For the text-containing cell, return its midpoint in [x, y] coordinate format. 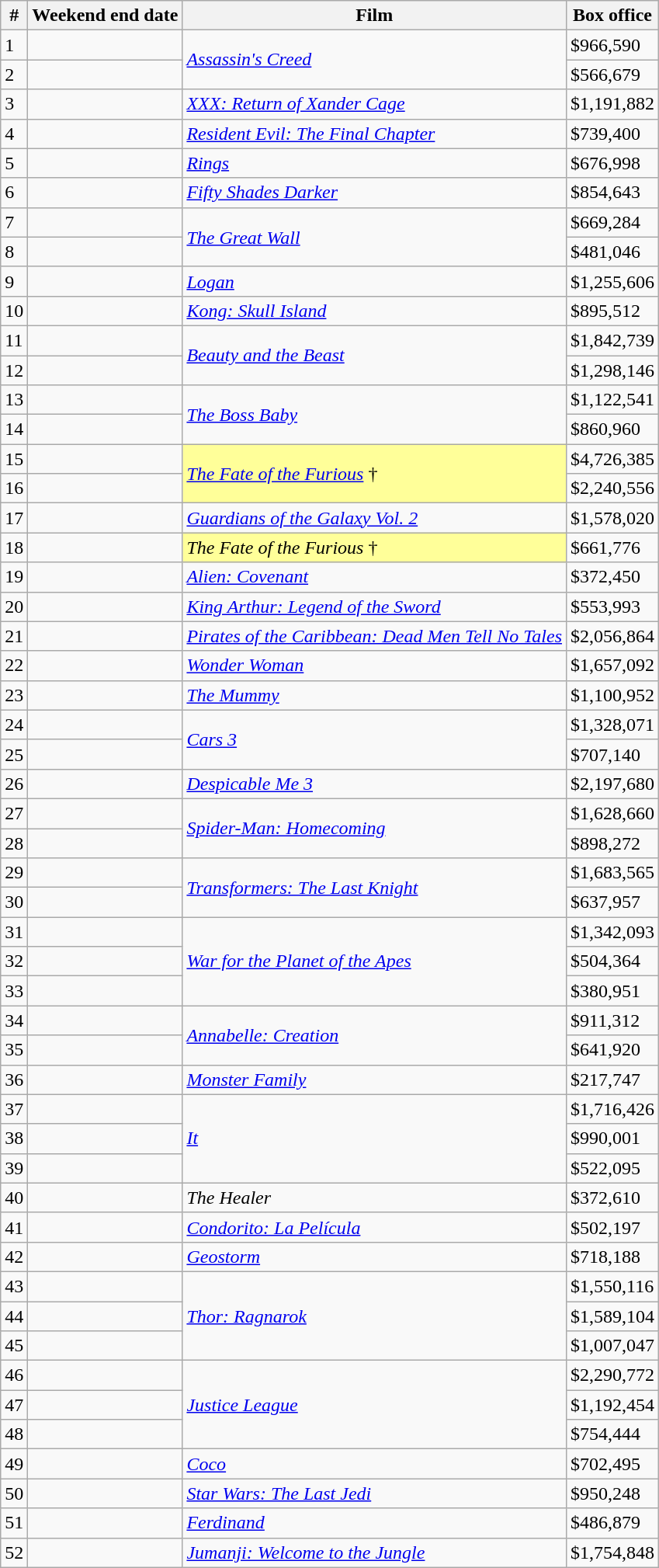
$911,312 [613, 1020]
XXX: Return of Xander Cage [374, 104]
$739,400 [613, 134]
Star Wars: The Last Jedi [374, 1493]
12 [14, 370]
39 [14, 1168]
$1,342,093 [613, 932]
Weekend end date [106, 16]
Condorito: La Película [374, 1227]
$966,590 [613, 45]
32 [14, 961]
$502,197 [613, 1227]
20 [14, 607]
Fifty Shades Darker [374, 193]
Beauty and the Beast [374, 355]
16 [14, 488]
44 [14, 1316]
2 [14, 75]
Geostorm [374, 1257]
$854,643 [613, 193]
23 [14, 695]
$702,495 [613, 1464]
The Boss Baby [374, 415]
The Mummy [374, 695]
$553,993 [613, 607]
31 [14, 932]
47 [14, 1405]
9 [14, 281]
48 [14, 1434]
36 [14, 1080]
Spider-Man: Homecoming [374, 828]
War for the Planet of the Apes [374, 961]
30 [14, 902]
$1,716,426 [613, 1109]
22 [14, 666]
$522,095 [613, 1168]
42 [14, 1257]
38 [14, 1139]
$1,754,848 [613, 1552]
49 [14, 1464]
$4,726,385 [613, 459]
51 [14, 1523]
$1,657,092 [613, 666]
$718,188 [613, 1257]
$1,628,660 [613, 813]
5 [14, 163]
Annabelle: Creation [374, 1035]
Justice League [374, 1405]
28 [14, 843]
$1,842,739 [613, 340]
Ferdinand [374, 1523]
$895,512 [613, 311]
$1,328,071 [613, 725]
$2,240,556 [613, 488]
26 [14, 784]
$1,298,146 [613, 370]
Pirates of the Caribbean: Dead Men Tell No Tales [374, 636]
15 [14, 459]
$1,007,047 [613, 1346]
$1,192,454 [613, 1405]
The Healer [374, 1198]
Thor: Ragnarok [374, 1316]
7 [14, 222]
Film [374, 16]
46 [14, 1375]
$1,100,952 [613, 695]
50 [14, 1493]
27 [14, 813]
$898,272 [613, 843]
$1,578,020 [613, 518]
29 [14, 873]
$1,589,104 [613, 1316]
$1,255,606 [613, 281]
$754,444 [613, 1434]
17 [14, 518]
11 [14, 340]
13 [14, 400]
$661,776 [613, 548]
45 [14, 1346]
10 [14, 311]
43 [14, 1286]
Logan [374, 281]
Rings [374, 163]
Wonder Woman [374, 666]
24 [14, 725]
Transformers: The Last Knight [374, 888]
8 [14, 252]
41 [14, 1227]
$990,001 [613, 1139]
Kong: Skull Island [374, 311]
Coco [374, 1464]
Alien: Covenant [374, 577]
# [14, 16]
The Great Wall [374, 237]
$372,450 [613, 577]
Monster Family [374, 1080]
$637,957 [613, 902]
4 [14, 134]
14 [14, 429]
6 [14, 193]
$2,197,680 [613, 784]
1 [14, 45]
$676,998 [613, 163]
$1,122,541 [613, 400]
$950,248 [613, 1493]
$1,191,882 [613, 104]
$641,920 [613, 1050]
$504,364 [613, 961]
$1,550,116 [613, 1286]
Guardians of the Galaxy Vol. 2 [374, 518]
Resident Evil: The Final Chapter [374, 134]
$2,290,772 [613, 1375]
19 [14, 577]
21 [14, 636]
$707,140 [613, 754]
Assassin's Creed [374, 60]
$380,951 [613, 991]
Despicable Me 3 [374, 784]
18 [14, 548]
3 [14, 104]
It [374, 1139]
35 [14, 1050]
Cars 3 [374, 739]
$217,747 [613, 1080]
Jumanji: Welcome to the Jungle [374, 1552]
$486,879 [613, 1523]
34 [14, 1020]
33 [14, 991]
25 [14, 754]
$372,610 [613, 1198]
$860,960 [613, 429]
$669,284 [613, 222]
$566,679 [613, 75]
40 [14, 1198]
King Arthur: Legend of the Sword [374, 607]
$1,683,565 [613, 873]
$2,056,864 [613, 636]
52 [14, 1552]
Box office [613, 16]
$481,046 [613, 252]
37 [14, 1109]
